Output the (X, Y) coordinate of the center of the cell containing the given text.  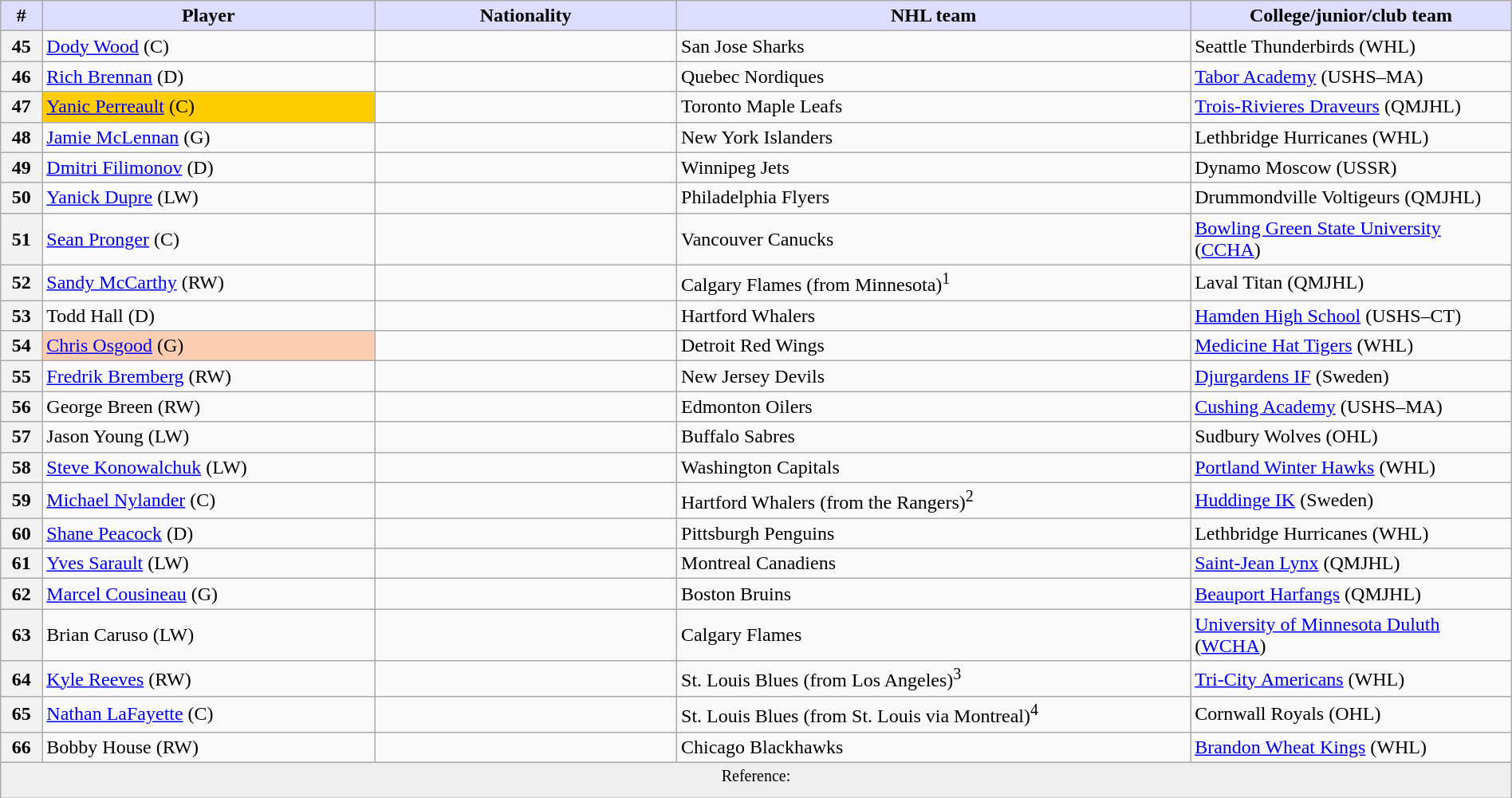
Saint-Jean Lynx (QMJHL) (1351, 564)
Medicine Hat Tigers (WHL) (1351, 346)
51 (22, 239)
61 (22, 564)
Kyle Reeves (RW) (209, 679)
52 (22, 282)
Brandon Wheat Kings (WHL) (1351, 747)
George Breen (RW) (209, 407)
59 (22, 501)
# (22, 16)
62 (22, 594)
Reference: (756, 780)
Player (209, 16)
Brian Caruso (LW) (209, 635)
San Jose Sharks (934, 46)
Todd Hall (D) (209, 316)
Fredrik Bremberg (RW) (209, 376)
Hamden High School (USHS–CT) (1351, 316)
55 (22, 376)
Dynamo Moscow (USSR) (1351, 167)
Jamie McLennan (G) (209, 137)
Seattle Thunderbirds (WHL) (1351, 46)
Winnipeg Jets (934, 167)
Trois-Rivieres Draveurs (QMJHL) (1351, 107)
Detroit Red Wings (934, 346)
Bowling Green State University (CCHA) (1351, 239)
Michael Nylander (C) (209, 501)
Nationality (526, 16)
53 (22, 316)
Montreal Canadiens (934, 564)
St. Louis Blues (from Los Angeles)3 (934, 679)
Yanick Dupre (LW) (209, 198)
Jason Young (LW) (209, 437)
Dody Wood (C) (209, 46)
Hartford Whalers (934, 316)
Sandy McCarthy (RW) (209, 282)
Shane Peacock (D) (209, 533)
Washington Capitals (934, 467)
Sean Pronger (C) (209, 239)
Bobby House (RW) (209, 747)
Nathan LaFayette (C) (209, 714)
St. Louis Blues (from St. Louis via Montreal)4 (934, 714)
63 (22, 635)
Yves Sarault (LW) (209, 564)
NHL team (934, 16)
Beauport Harfangs (QMJHL) (1351, 594)
Marcel Cousineau (G) (209, 594)
Chris Osgood (G) (209, 346)
Edmonton Oilers (934, 407)
Calgary Flames (from Minnesota)1 (934, 282)
Laval Titan (QMJHL) (1351, 282)
Drummondville Voltigeurs (QMJHL) (1351, 198)
Tri-City Americans (WHL) (1351, 679)
57 (22, 437)
Sudbury Wolves (OHL) (1351, 437)
Cornwall Royals (OHL) (1351, 714)
Philadelphia Flyers (934, 198)
Hartford Whalers (from the Rangers)2 (934, 501)
47 (22, 107)
Djurgardens IF (Sweden) (1351, 376)
45 (22, 46)
60 (22, 533)
New York Islanders (934, 137)
Calgary Flames (934, 635)
48 (22, 137)
Cushing Academy (USHS–MA) (1351, 407)
64 (22, 679)
University of Minnesota Duluth (WCHA) (1351, 635)
Quebec Nordiques (934, 77)
Steve Konowalchuk (LW) (209, 467)
56 (22, 407)
54 (22, 346)
Buffalo Sabres (934, 437)
50 (22, 198)
46 (22, 77)
Vancouver Canucks (934, 239)
Rich Brennan (D) (209, 77)
Pittsburgh Penguins (934, 533)
Tabor Academy (USHS–MA) (1351, 77)
65 (22, 714)
Toronto Maple Leafs (934, 107)
Dmitri Filimonov (D) (209, 167)
Huddinge IK (Sweden) (1351, 501)
Portland Winter Hawks (WHL) (1351, 467)
New Jersey Devils (934, 376)
58 (22, 467)
Chicago Blackhawks (934, 747)
College/junior/club team (1351, 16)
49 (22, 167)
66 (22, 747)
Boston Bruins (934, 594)
Yanic Perreault (C) (209, 107)
